Determine the [X, Y] coordinate at the center of the cell enclosing the given text.  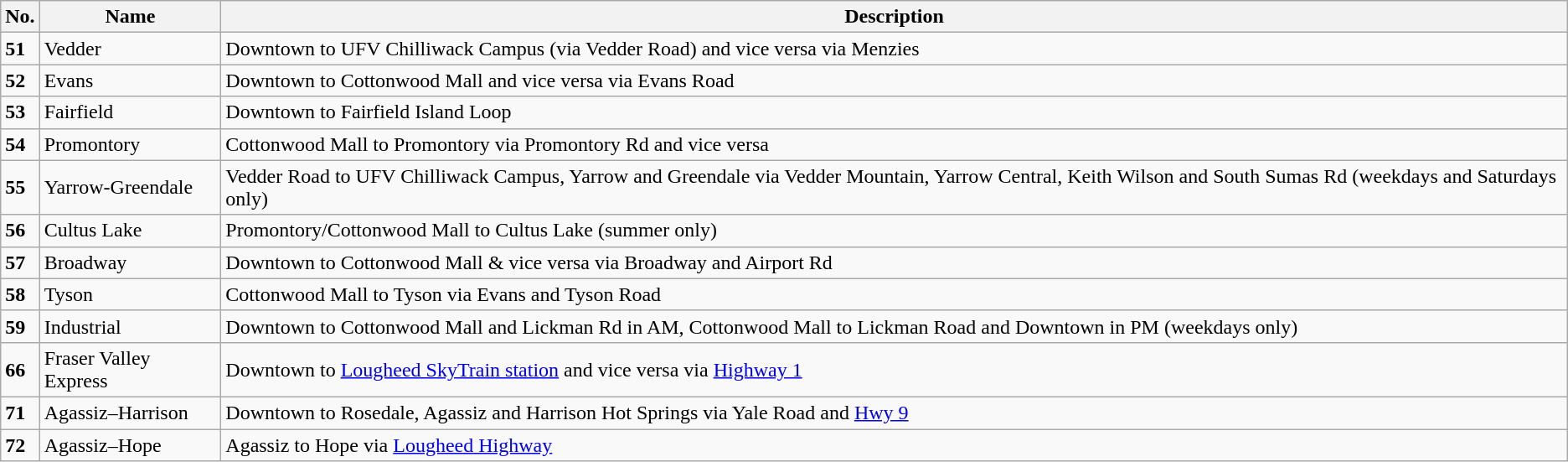
71 [20, 413]
Description [895, 17]
Downtown to Lougheed SkyTrain station and vice versa via Highway 1 [895, 369]
Broadway [131, 262]
Cottonwood Mall to Tyson via Evans and Tyson Road [895, 294]
55 [20, 188]
No. [20, 17]
Fairfield [131, 112]
Name [131, 17]
53 [20, 112]
Downtown to UFV Chilliwack Campus (via Vedder Road) and vice versa via Menzies [895, 49]
52 [20, 80]
Fraser Valley Express [131, 369]
Cultus Lake [131, 231]
Cottonwood Mall to Promontory via Promontory Rd and vice versa [895, 144]
Tyson [131, 294]
57 [20, 262]
Promontory/Cottonwood Mall to Cultus Lake (summer only) [895, 231]
Downtown to Cottonwood Mall and vice versa via Evans Road [895, 80]
56 [20, 231]
Evans [131, 80]
Downtown to Rosedale, Agassiz and Harrison Hot Springs via Yale Road and Hwy 9 [895, 413]
58 [20, 294]
Agassiz to Hope via Lougheed Highway [895, 445]
Downtown to Fairfield Island Loop [895, 112]
51 [20, 49]
Industrial [131, 326]
Agassiz–Hope [131, 445]
72 [20, 445]
Downtown to Cottonwood Mall & vice versa via Broadway and Airport Rd [895, 262]
Vedder [131, 49]
54 [20, 144]
59 [20, 326]
66 [20, 369]
Downtown to Cottonwood Mall and Lickman Rd in AM, Cottonwood Mall to Lickman Road and Downtown in PM (weekdays only) [895, 326]
Yarrow-Greendale [131, 188]
Agassiz–Harrison [131, 413]
Promontory [131, 144]
